Capture the cell that displays the provided text and extract its (x, y) central coordinate. 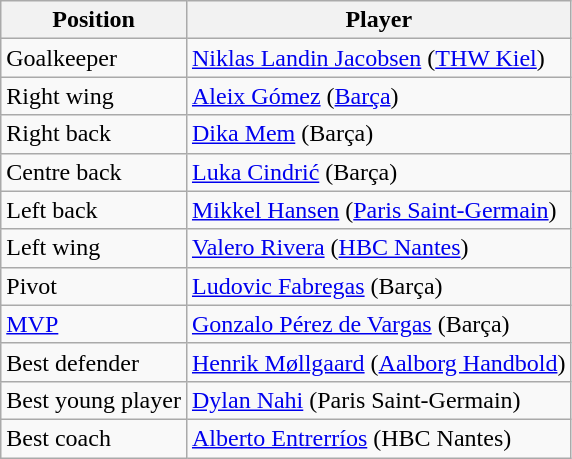
Best coach (94, 438)
Right back (94, 134)
Pivot (94, 286)
Alberto Entrerríos (HBC Nantes) (378, 438)
Valero Rivera (HBC Nantes) (378, 248)
Left wing (94, 248)
Right wing (94, 96)
Centre back (94, 172)
Niklas Landin Jacobsen (THW Kiel) (378, 58)
Henrik Møllgaard (Aalborg Handbold) (378, 362)
Aleix Gómez (Barça) (378, 96)
MVP (94, 324)
Ludovic Fabregas (Barça) (378, 286)
Dylan Nahi (Paris Saint-Germain) (378, 400)
Player (378, 20)
Mikkel Hansen (Paris Saint-Germain) (378, 210)
Dika Mem (Barça) (378, 134)
Best defender (94, 362)
Best young player (94, 400)
Gonzalo Pérez de Vargas (Barça) (378, 324)
Position (94, 20)
Luka Cindrić (Barça) (378, 172)
Left back (94, 210)
Goalkeeper (94, 58)
